Pinpoint the cell where the given text exists, returning its (x, y) midpoint coordinate. 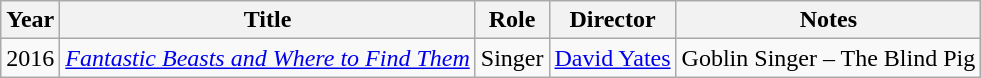
2016 (30, 58)
Singer (512, 58)
Role (512, 20)
Year (30, 20)
Title (268, 20)
Fantastic Beasts and Where to Find Them (268, 58)
Director (612, 20)
Goblin Singer – The Blind Pig (828, 58)
Notes (828, 20)
David Yates (612, 58)
